For the text-containing cell, return its midpoint in [x, y] coordinate format. 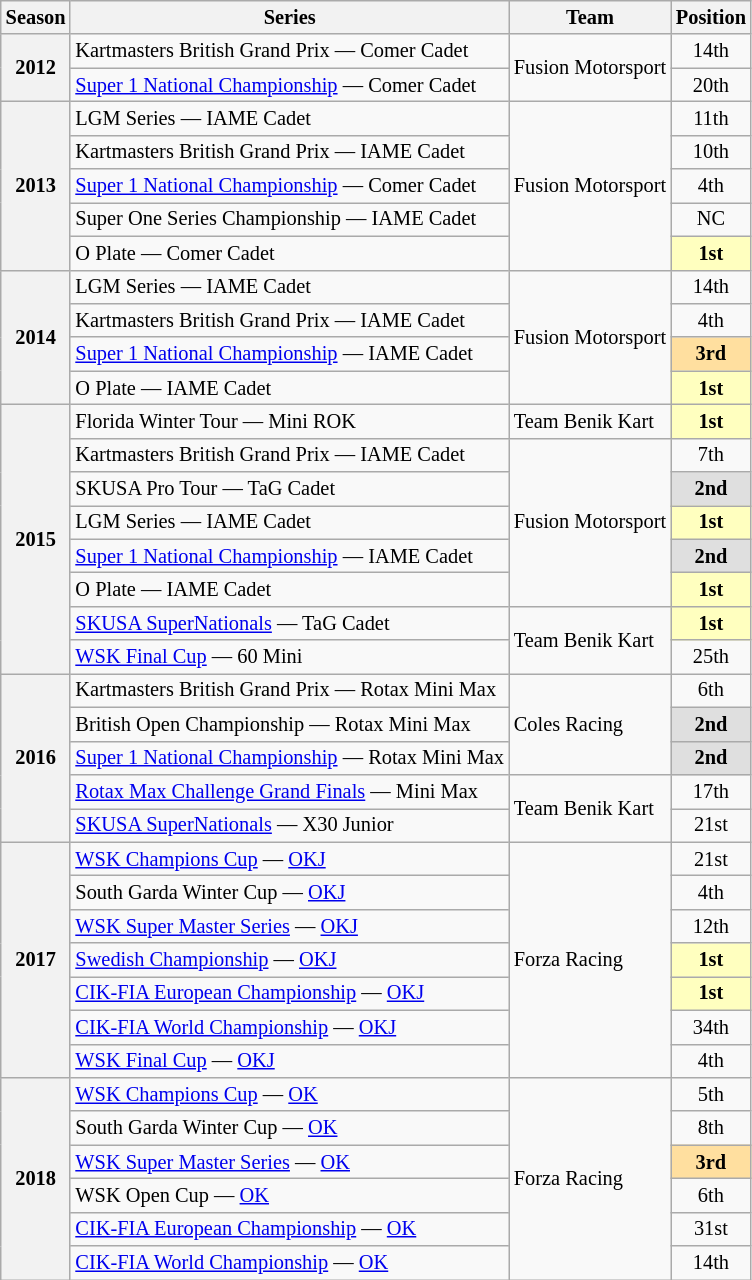
2013 [36, 185]
WSK Open Cup — OK [289, 1195]
WSK Champions Cup — OKJ [289, 859]
SKUSA SuperNationals — TaG Cadet [289, 623]
Series [289, 17]
20th [711, 85]
WSK Final Cup — 60 Mini [289, 657]
South Garda Winter Cup — OKJ [289, 892]
Super 1 National Championship — Rotax Mini Max [289, 758]
12th [711, 926]
O Plate — Comer Cadet [289, 253]
CIK-FIA World Championship — OK [289, 1263]
8th [711, 1128]
WSK Super Master Series — OKJ [289, 926]
SKUSA Pro Tour — TaG Cadet [289, 489]
Coles Racing [590, 724]
7th [711, 455]
Team [590, 17]
British Open Championship — Rotax Mini Max [289, 724]
Season [36, 17]
31st [711, 1229]
2016 [36, 757]
Kartmasters British Grand Prix — Rotax Mini Max [289, 690]
2012 [36, 68]
Kartmasters British Grand Prix — Comer Cadet [289, 51]
CIK-FIA European Championship — OKJ [289, 993]
17th [711, 791]
WSK Champions Cup — OK [289, 1094]
2018 [36, 1178]
Swedish Championship — OKJ [289, 960]
Florida Winter Tour — Mini ROK [289, 421]
25th [711, 657]
5th [711, 1094]
10th [711, 152]
WSK Final Cup — OKJ [289, 1061]
2015 [36, 538]
South Garda Winter Cup — OK [289, 1128]
CIK-FIA European Championship — OK [289, 1229]
2017 [36, 960]
34th [711, 1027]
NC [711, 219]
Rotax Max Challenge Grand Finals — Mini Max [289, 791]
11th [711, 118]
SKUSA SuperNationals — X30 Junior [289, 825]
Super One Series Championship — IAME Cadet [289, 219]
2014 [36, 338]
CIK-FIA World Championship — OKJ [289, 1027]
WSK Super Master Series — OK [289, 1162]
Position [711, 17]
